Find where the given text appears and provide that cell's center as [x, y] coordinate. 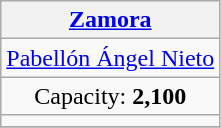
Pabellón Ángel Nieto [110, 58]
Capacity: 2,100 [110, 96]
Zamora [110, 20]
